Capture the cell that displays the provided text and extract its [X, Y] central coordinate. 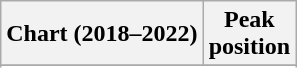
Chart (2018–2022) [102, 34]
Peakposition [249, 34]
